For the text-containing cell, return its midpoint in [x, y] coordinate format. 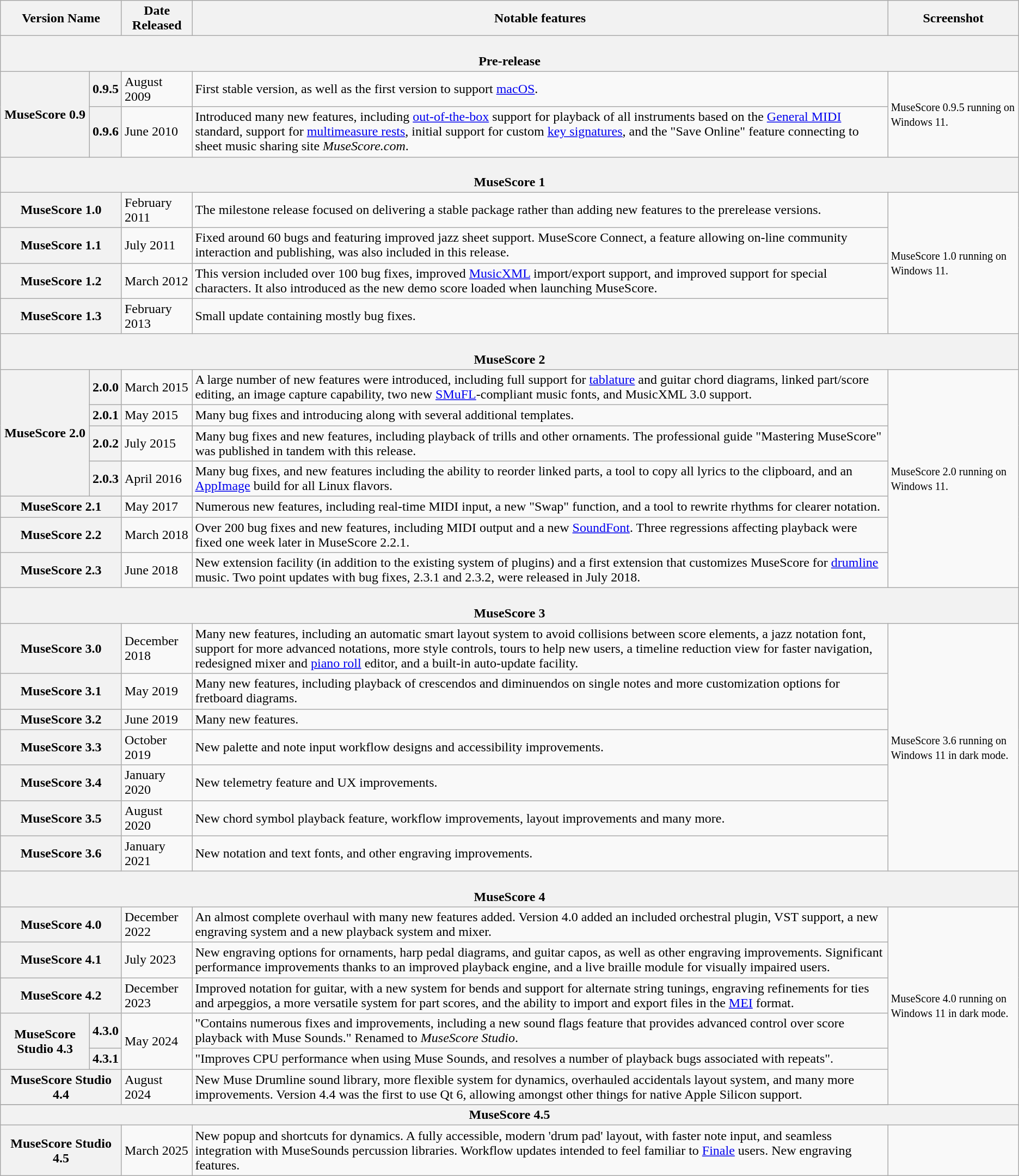
MuseScore 3.3 [61, 747]
Date Released [157, 19]
MuseScore 3.0 [61, 648]
MuseScore 1.3 [61, 316]
March 2012 [157, 281]
"Improves CPU performance when using Muse Sounds, and resolves a number of playback bugs associated with repeats". [540, 1059]
June 2018 [157, 571]
MuseScore 1.0 [61, 210]
June 2019 [157, 719]
MuseScore 3.6 [61, 854]
August 2024 [157, 1087]
Notable features [540, 19]
December 2023 [157, 995]
MuseScore 4 [509, 889]
March 2015 [157, 387]
July 2023 [157, 959]
MuseScore 4.1 [61, 959]
MuseScore 2.2 [61, 535]
MuseScore 1.2 [61, 281]
December 2022 [157, 924]
New chord symbol playback feature, workflow improvements, layout improvements and many more. [540, 818]
MuseScore 4.2 [61, 995]
0.9.5 [106, 89]
Many new features. [540, 719]
First stable version, as well as the first version to support macOS. [540, 89]
Version Name [61, 19]
2.0.2 [106, 443]
MuseScore Studio 4.5 [61, 1150]
MuseScore 0.9.5 running on Windows 11. [953, 114]
MuseScore 2.3 [61, 571]
MuseScore 3.6 running on Windows 11 in dark mode. [953, 747]
February 2011 [157, 210]
July 2015 [157, 443]
MuseScore 3.2 [61, 719]
May 2019 [157, 691]
MuseScore Studio 4.3 [45, 1041]
4.3.1 [106, 1059]
2.0.1 [106, 415]
MuseScore 4.5 [509, 1115]
April 2016 [157, 479]
August 2009 [157, 89]
Numerous new features, including real-time MIDI input, a new "Swap" function, and a tool to rewrite rhythms for clearer notation. [540, 507]
2.0.3 [106, 479]
Small update containing mostly bug fixes. [540, 316]
May 2017 [157, 507]
New notation and text fonts, and other engraving improvements. [540, 854]
January 2021 [157, 854]
MuseScore 3.4 [61, 783]
MuseScore 3.5 [61, 818]
Pre-release [509, 53]
MuseScore 2.1 [61, 507]
October 2019 [157, 747]
MuseScore 2 [509, 352]
MuseScore 3 [509, 605]
December 2018 [157, 648]
February 2013 [157, 316]
MuseScore 3.1 [61, 691]
MuseScore 1.1 [61, 245]
August 2020 [157, 818]
The milestone release focused on delivering a stable package rather than adding new features to the prerelease versions. [540, 210]
MuseScore 2.0 [45, 432]
MuseScore 1 [509, 174]
July 2011 [157, 245]
June 2010 [157, 132]
4.3.0 [106, 1031]
Many new features, including playback of crescendos and diminuendos on single notes and more customization options for fretboard diagrams. [540, 691]
March 2018 [157, 535]
2.0.0 [106, 387]
MuseScore 4.0 running on Windows 11 in dark mode. [953, 1005]
New palette and note input workflow designs and accessibility improvements. [540, 747]
January 2020 [157, 783]
MuseScore Studio 4.4 [61, 1087]
Many bug fixes and introducing along with several additional templates. [540, 415]
March 2025 [157, 1150]
New telemetry feature and UX improvements. [540, 783]
MuseScore 2.0 running on Windows 11. [953, 478]
May 2015 [157, 415]
MuseScore 0.9 [45, 114]
MuseScore 4.0 [61, 924]
0.9.6 [106, 132]
Screenshot [953, 19]
MuseScore 1.0 running on Windows 11. [953, 263]
May 2024 [157, 1041]
